Return (X, Y) of the center of cell containing provided text 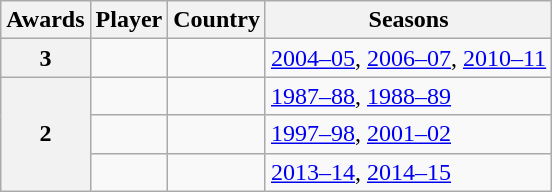
Player (129, 20)
Awards (46, 20)
2 (46, 134)
1987–88, 1988–89 (408, 96)
Seasons (408, 20)
2013–14, 2014–15 (408, 172)
3 (46, 58)
Country (217, 20)
1997–98, 2001–02 (408, 134)
2004–05, 2006–07, 2010–11 (408, 58)
